Return [x, y] of the center of cell containing provided text 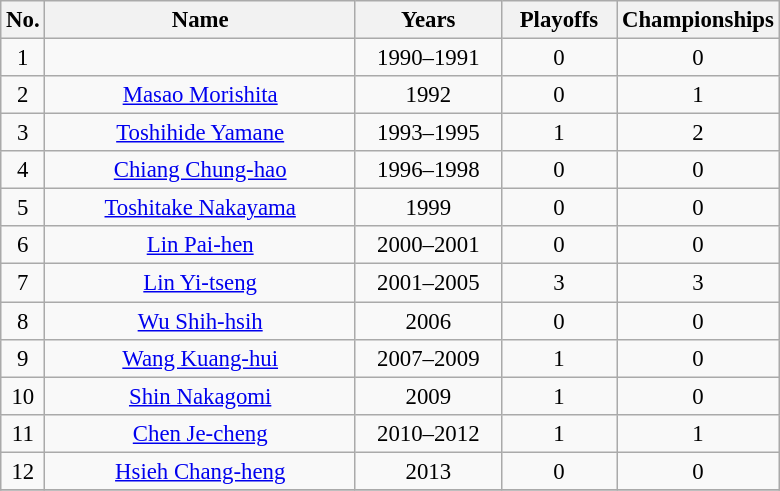
Lin Yi-tseng [200, 283]
Masao Morishita [200, 95]
1990–1991 [428, 58]
2006 [428, 321]
5 [23, 208]
7 [23, 283]
Chen Je-cheng [200, 433]
1999 [428, 208]
Lin Pai-hen [200, 245]
1992 [428, 95]
Championships [698, 20]
No. [23, 20]
Wu Shih-hsih [200, 321]
2013 [428, 471]
Years [428, 20]
Wang Kuang-hui [200, 358]
Hsieh Chang-heng [200, 471]
2009 [428, 396]
Name [200, 20]
10 [23, 396]
Toshitake Nakayama [200, 208]
2007–2009 [428, 358]
1993–1995 [428, 133]
4 [23, 170]
9 [23, 358]
12 [23, 471]
2000–2001 [428, 245]
8 [23, 321]
2001–2005 [428, 283]
6 [23, 245]
Shin Nakagomi [200, 396]
1996–1998 [428, 170]
Playoffs [559, 20]
Toshihide Yamane [200, 133]
Chiang Chung-hao [200, 170]
11 [23, 433]
2010–2012 [428, 433]
